Search for the cell housing the specified text and yield its (X, Y) center coordinate. 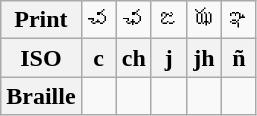
చ (98, 20)
Print (41, 20)
ch (134, 58)
ఞ (238, 20)
ఝ (204, 20)
ISO (41, 58)
j (168, 58)
jh (204, 58)
జ (168, 20)
c (98, 58)
ఛ (134, 20)
ñ (238, 58)
Braille (41, 96)
